Scan for the cell matching the given text and deliver its [x, y] coordinate at center. 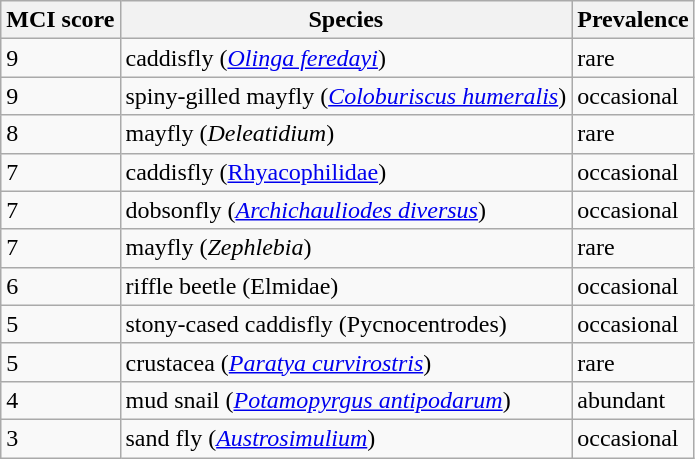
caddisfly (Rhyacophilidae) [346, 172]
3 [60, 438]
Prevalence [634, 20]
dobsonfly (Archichauliodes diversus) [346, 210]
abundant [634, 400]
6 [60, 286]
mayfly (Deleatidium) [346, 134]
spiny-gilled mayfly (Coloburiscus humeralis) [346, 96]
8 [60, 134]
crustacea (Paratya curvirostris) [346, 362]
Species [346, 20]
sand fly (Austrosimulium) [346, 438]
4 [60, 400]
mayfly (Zephlebia) [346, 248]
caddisfly (Olinga feredayi) [346, 58]
mud snail (Potamopyrgus antipodarum) [346, 400]
riffle beetle (Elmidae) [346, 286]
MCI score [60, 20]
stony-cased caddisfly (Pycnocentrodes) [346, 324]
